For the text-containing cell, return its midpoint in [X, Y] coordinate format. 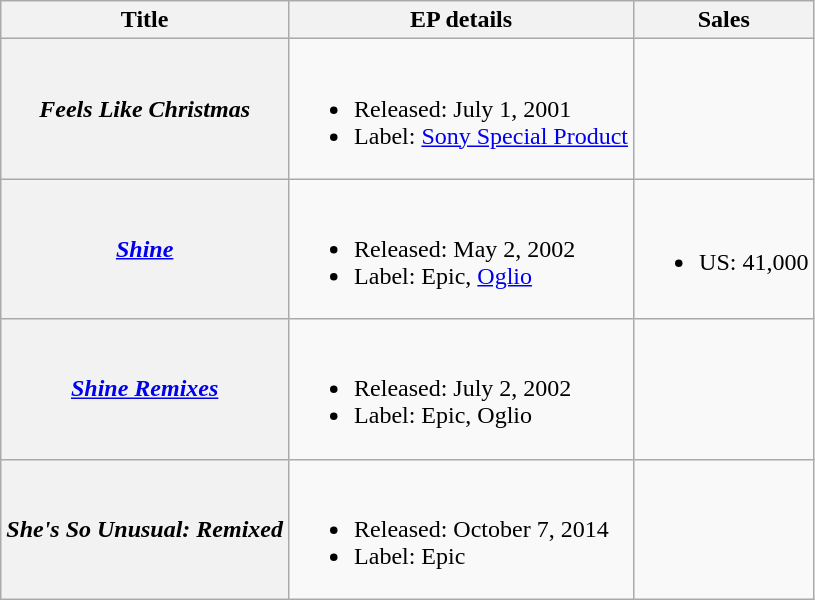
US: 41,000 [724, 249]
Released: July 2, 2002Label: Epic, Oglio [462, 389]
Feels Like Christmas [145, 109]
Released: July 1, 2001Label: Sony Special Product [462, 109]
Title [145, 20]
Released: October 7, 2014Label: Epic [462, 529]
Sales [724, 20]
EP details [462, 20]
Shine Remixes [145, 389]
Released: May 2, 2002Label: Epic, Oglio [462, 249]
She's So Unusual: Remixed [145, 529]
Shine [145, 249]
